Pinpoint the cell where the given text exists, returning its [X, Y] midpoint coordinate. 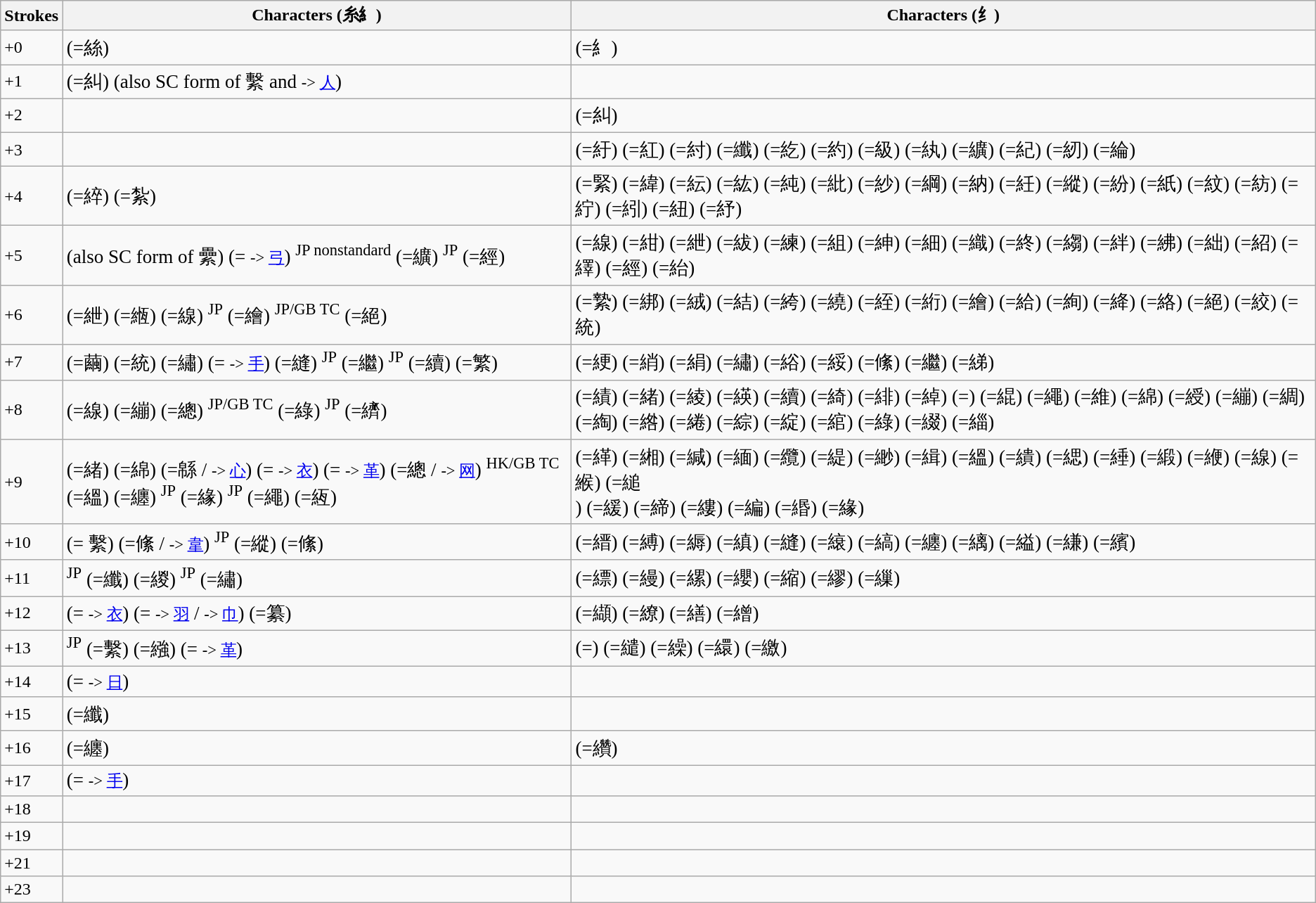
(=繭) (=統) (=繡) (= -> 手) (=縫) JP (=繼) JP (=續) (=繁) [317, 361]
JP (=纖) (=緵) JP (=繡) [317, 578]
+5 [32, 255]
+3 [32, 149]
(=紲) (=緪) (=線) JP (=繪) JP/GB TC (=絕) [317, 314]
+9 [32, 482]
+2 [32, 115]
+8 [32, 410]
(also SC form of 纍) (= -> 弓) JP nonstandard (=纊) JP (=經) [317, 255]
Characters (纟) [943, 15]
(=纏) [317, 748]
(=紆) (=紅) (=紂) (=纖) (=紇) (=約) (=級) (=紈) (=纊) (=紀) (=紉) (=綸) [943, 149]
+17 [32, 781]
(=綷) (=紮) [317, 196]
Characters (糸糹) [317, 15]
(=縹) (=縵) (=縲) (=纓) (=縮) (=繆) (=繅) [943, 578]
(=縶) (=綁) (=絨) (=結) (=絝) (=繞) (=絰) (=絎) (=繪) (=給) (=絢) (=絳) (=絡) (=絕) (=絞) (=統) [943, 314]
+18 [32, 809]
(=糹) [943, 47]
+19 [32, 835]
+10 [32, 542]
(=糾) [943, 115]
(=縉) (=縛) (=縟) (=縝) (=縫) (=縗) (=縞) (=纏) (=縭) (=縊) (=縑) (=繽) [943, 542]
+14 [32, 681]
+11 [32, 578]
(=) (=繾) (=繰) (=繯) (=繳) [943, 648]
+7 [32, 361]
(= -> 日) [317, 681]
(=纈) (=繚) (=繕) (=繒) [943, 613]
+21 [32, 863]
+23 [32, 890]
+6 [32, 314]
(=線) (=紺) (=紲) (=紱) (=練) (=組) (=紳) (=細) (=織) (=終) (=縐) (=絆) (=紼) (=絀) (=紹) (=繹) (=經) (=紿) [943, 255]
(=績) (=緒) (=綾) (=緓) (=續) (=綺) (=緋) (=綽) (=) (=緄) (=繩) (=維) (=綿) (=綬) (=繃) (=綢) (=綯) (=綹) (=綣) (=綜) (=綻) (=綰) (=綠) (=綴) (=緇) [943, 410]
+16 [32, 748]
(=纘) [943, 748]
(=纖) [317, 714]
JP (=繫) (=繈) (= -> 革) [317, 648]
+1 [32, 82]
Strokes [32, 15]
(= 繫) (=絛 / -> 韋) JP (=縱) (=絛) [317, 542]
+15 [32, 714]
(=線) (=繃) (=總) JP/GB TC (=綠) JP (=纃) [317, 410]
(=緊) (=緯) (=紜) (=紘) (=純) (=紕) (=紗) (=綱) (=納) (=紝) (=縱) (=紛) (=紙) (=紋) (=紡) (=紵) (=紖) (=紐) (=紓) [943, 196]
(= -> 衣) (= -> 羽 / -> 巾) (=纂) [317, 613]
(=絲) [317, 47]
+4 [32, 196]
(= -> 手) [317, 781]
+0 [32, 47]
(=綆) (=綃) (=絹) (=繡) (=綌) (=綏) (=絛) (=繼) (=綈) [943, 361]
(=緒) (=綿) (=緜 / -> 心) (= -> 衣) (= -> 革) (=總 / -> 网) HK/GB TC (=縕) (=纏) JP (=緣) JP (=繩) (=絚) [317, 482]
(=糾) (also SC form of 繫 and -> 人) [317, 82]
(=緙) (=緗) (=緘) (=緬) (=纜) (=緹) (=緲) (=緝) (=縕) (=繢) (=緦) (=綞) (=緞) (=緶) (=線) (=緱) (=縋) (=緩) (=締) (=縷) (=編) (=緡) (=緣) [943, 482]
+12 [32, 613]
+13 [32, 648]
